Identify which cell holds the provided text, then report its (x, y) central coordinate. 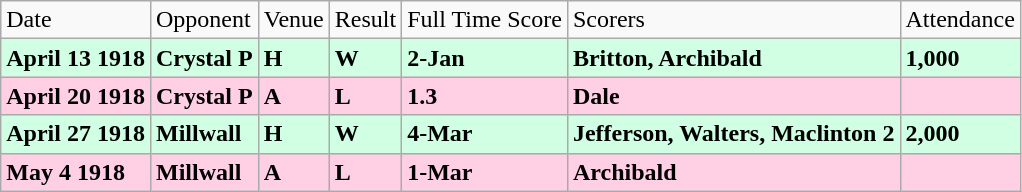
April 20 1918 (76, 96)
2,000 (960, 134)
1.3 (485, 96)
Jefferson, Walters, Maclinton 2 (734, 134)
4-Mar (485, 134)
May 4 1918 (76, 172)
Full Time Score (485, 20)
April 27 1918 (76, 134)
Attendance (960, 20)
Britton, Archibald (734, 58)
April 13 1918 (76, 58)
Archibald (734, 172)
Dale (734, 96)
Opponent (204, 20)
Date (76, 20)
1-Mar (485, 172)
Venue (294, 20)
Scorers (734, 20)
1,000 (960, 58)
Result (365, 20)
2-Jan (485, 58)
